Scan for the cell matching the given text and deliver its (x, y) coordinate at center. 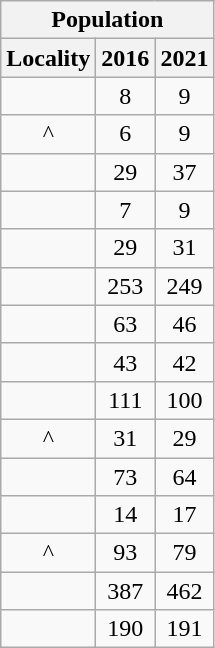
79 (184, 553)
43 (126, 362)
14 (126, 515)
63 (126, 324)
111 (126, 400)
73 (126, 477)
249 (184, 286)
462 (184, 591)
253 (126, 286)
Locality (48, 58)
7 (126, 210)
2016 (126, 58)
191 (184, 629)
46 (184, 324)
93 (126, 553)
17 (184, 515)
37 (184, 172)
64 (184, 477)
Population (108, 20)
387 (126, 591)
100 (184, 400)
190 (126, 629)
2021 (184, 58)
8 (126, 96)
42 (184, 362)
6 (126, 134)
